Search for the cell housing the specified text and yield its (X, Y) center coordinate. 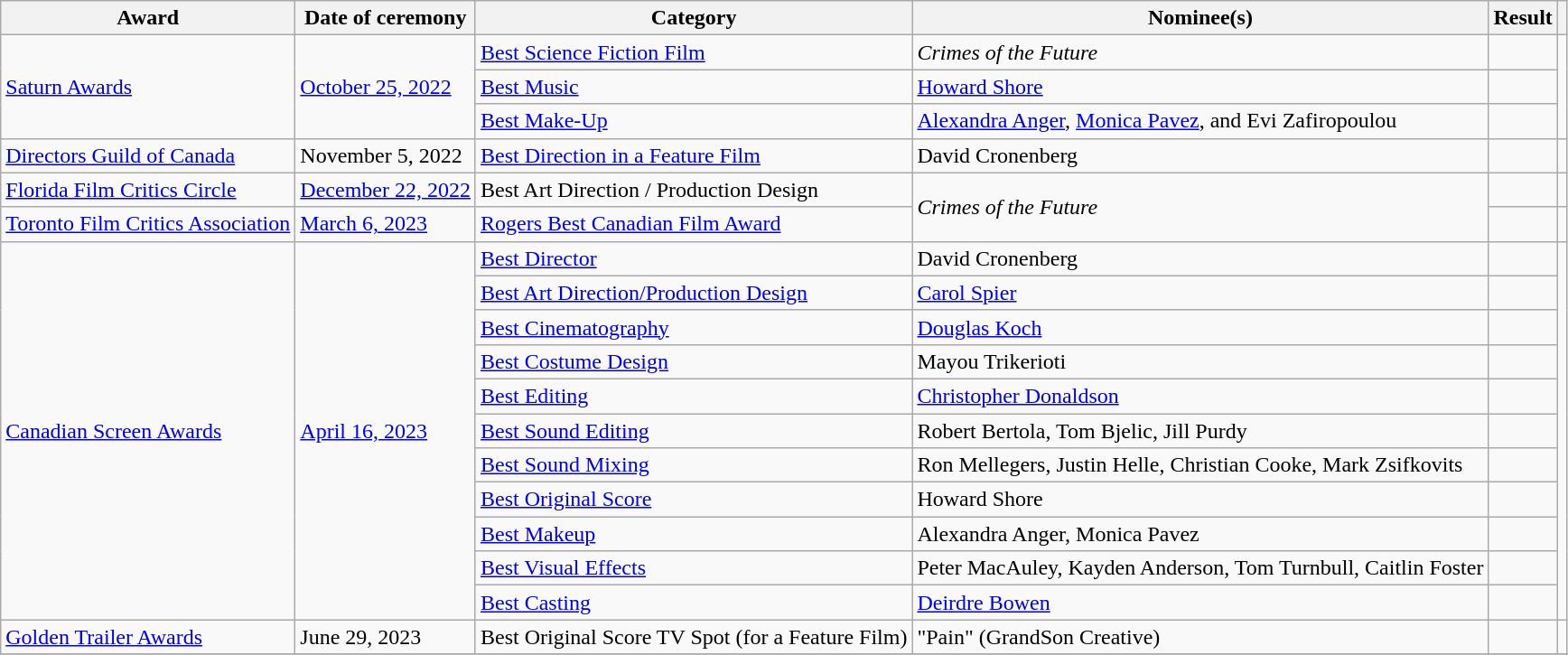
Florida Film Critics Circle (148, 190)
October 25, 2022 (386, 87)
Rogers Best Canadian Film Award (694, 224)
Best Direction in a Feature Film (694, 155)
Robert Bertola, Tom Bjelic, Jill Purdy (1200, 431)
Canadian Screen Awards (148, 430)
Peter MacAuley, Kayden Anderson, Tom Turnbull, Caitlin Foster (1200, 568)
Best Music (694, 87)
Best Sound Mixing (694, 465)
Best Casting (694, 603)
Alexandra Anger, Monica Pavez, and Evi Zafiropoulou (1200, 121)
Best Sound Editing (694, 431)
December 22, 2022 (386, 190)
Best Make-Up (694, 121)
Christopher Donaldson (1200, 396)
Mayou Trikerioti (1200, 361)
"Pain" (GrandSon Creative) (1200, 637)
Category (694, 18)
Directors Guild of Canada (148, 155)
April 16, 2023 (386, 430)
Best Original Score (694, 500)
Best Visual Effects (694, 568)
Best Director (694, 258)
Alexandra Anger, Monica Pavez (1200, 534)
Best Editing (694, 396)
Carol Spier (1200, 293)
Golden Trailer Awards (148, 637)
Best Costume Design (694, 361)
Best Art Direction / Production Design (694, 190)
November 5, 2022 (386, 155)
Douglas Koch (1200, 327)
Deirdre Bowen (1200, 603)
Ron Mellegers, Justin Helle, Christian Cooke, Mark Zsifkovits (1200, 465)
June 29, 2023 (386, 637)
Best Original Score TV Spot (for a Feature Film) (694, 637)
Saturn Awards (148, 87)
Best Art Direction/Production Design (694, 293)
Best Science Fiction Film (694, 52)
Best Cinematography (694, 327)
Award (148, 18)
Toronto Film Critics Association (148, 224)
March 6, 2023 (386, 224)
Best Makeup (694, 534)
Date of ceremony (386, 18)
Nominee(s) (1200, 18)
Result (1523, 18)
